Extract the (x, y) coordinate from the center of the cell holding the provided text.  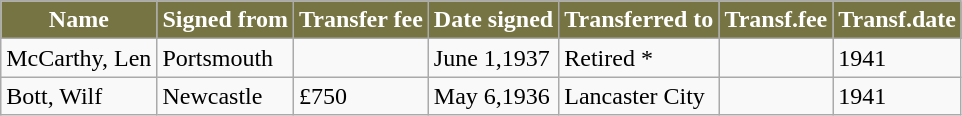
Transf.date (898, 20)
Transfer fee (362, 20)
Signed from (226, 20)
Retired * (639, 58)
Name (79, 20)
Lancaster City (639, 96)
May 6,1936 (493, 96)
£750 (362, 96)
Newcastle (226, 96)
Bott, Wilf (79, 96)
Transferred to (639, 20)
June 1,1937 (493, 58)
Portsmouth (226, 58)
Date signed (493, 20)
McCarthy, Len (79, 58)
Transf.fee (776, 20)
